Find where the given text appears and provide that cell's center as (x, y) coordinate. 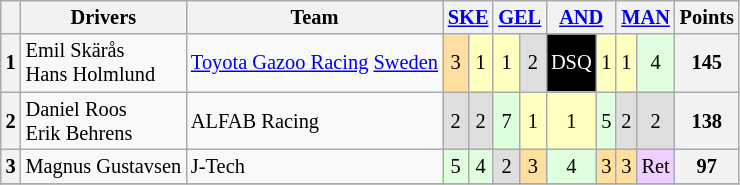
Daniel Roos Erik Behrens (104, 121)
Ret (655, 166)
SKE (468, 17)
ALFAB Racing (314, 121)
97 (707, 166)
AND (581, 17)
GEL (520, 17)
138 (707, 121)
MAN (645, 17)
7 (506, 121)
Team (314, 17)
Drivers (104, 17)
Emil Skärås Hans Holmlund (104, 63)
Toyota Gazoo Racing Sweden (314, 63)
145 (707, 63)
J-Tech (314, 166)
DSQ (571, 63)
Points (707, 17)
Magnus Gustavsen (104, 166)
